Determine the (x, y) coordinate at the center of the cell enclosing the given text.  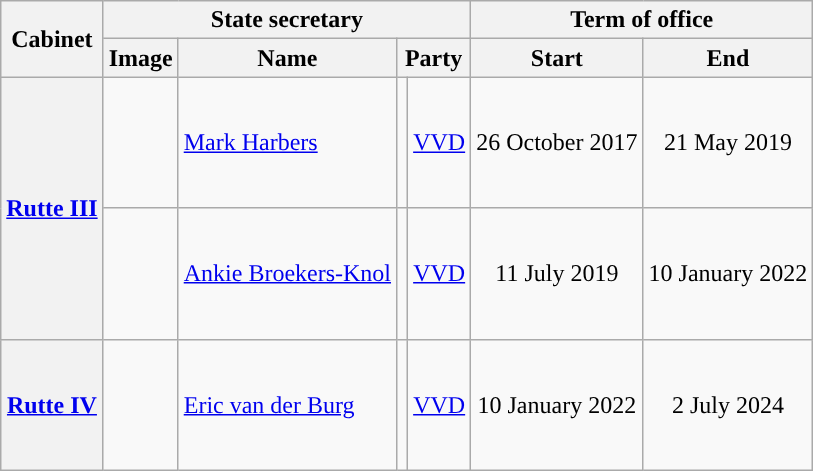
Mark Harbers (287, 142)
State secretary (287, 20)
11 July 2019 (557, 274)
Ankie Broekers-Knol (287, 274)
21 May 2019 (728, 142)
Party (434, 58)
Term of office (642, 20)
Name (287, 58)
Eric van der Burg (287, 404)
Cabinet (52, 39)
Start (557, 58)
Rutte III (52, 208)
Rutte IV (52, 404)
2 July 2024 (728, 404)
26 October 2017 (557, 142)
Image (140, 58)
End (728, 58)
